Identify which cell holds the provided text, then report its (X, Y) central coordinate. 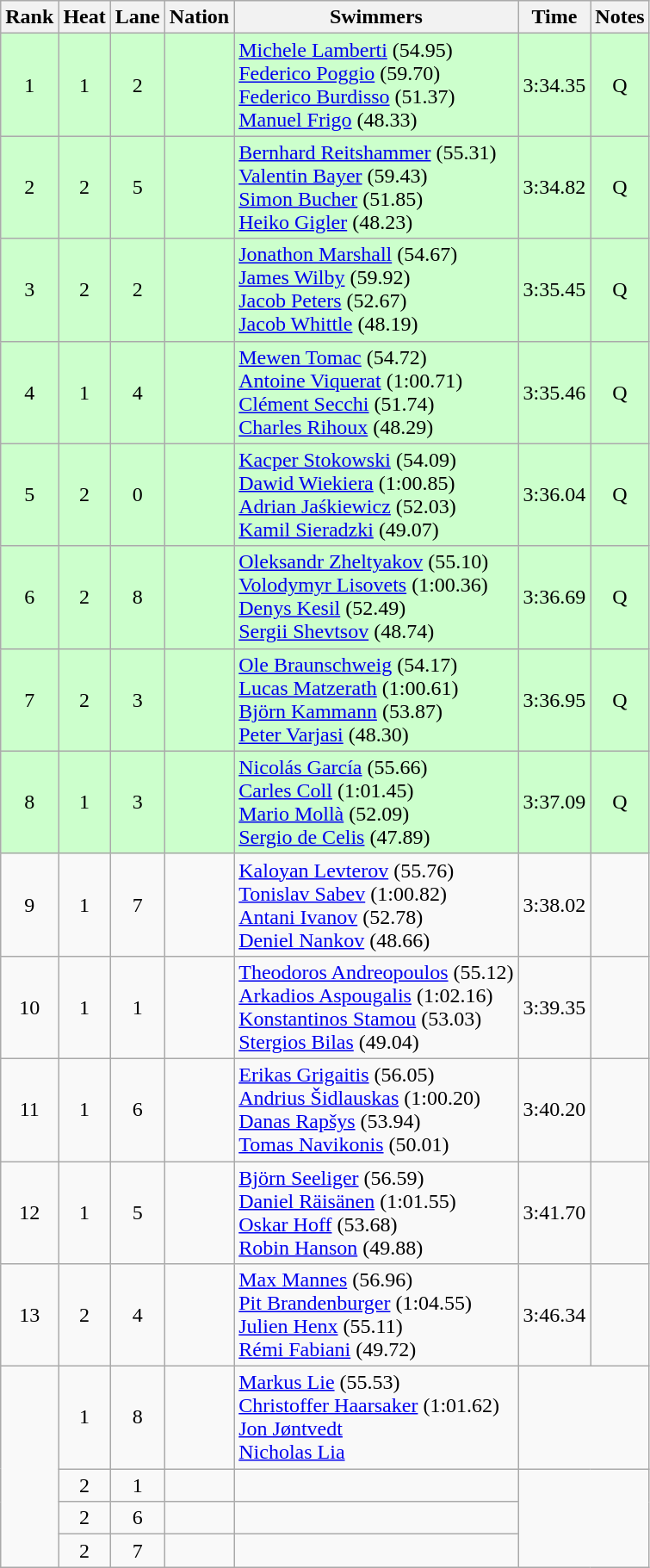
Nicolás García (55.66)Carles Coll (1:01.45)Mario Mollà (52.09)Sergio de Celis (47.89) (376, 803)
Rank (29, 17)
Nation (199, 17)
3:41.70 (554, 1212)
12 (29, 1212)
Time (554, 17)
3:36.95 (554, 699)
11 (29, 1109)
Michele Lamberti (54.95)Federico Poggio (59.70)Federico Burdisso (51.37)Manuel Frigo (48.33) (376, 84)
3:37.09 (554, 803)
3:35.45 (554, 289)
Max Mannes (56.96)Pit Brandenburger (1:04.55)Julien Henx (55.11)Rémi Fabiani (49.72) (376, 1316)
Theodoros Andreopoulos (55.12)Arkadios Aspougalis (1:02.16)Konstantinos Stamou (53.03)Stergios Bilas (49.04) (376, 1007)
3:38.02 (554, 904)
Swimmers (376, 17)
Mewen Tomac (54.72)Antoine Viquerat (1:00.71)Clément Secchi (51.74)Charles Rihoux (48.29) (376, 393)
Heat (84, 17)
0 (138, 494)
9 (29, 904)
Kacper Stokowski (54.09)Dawid Wiekiera (1:00.85)Adrian Jaśkiewicz (52.03)Kamil Sieradzki (49.07) (376, 494)
Ole Braunschweig (54.17)Lucas Matzerath (1:00.61)Björn Kammann (53.87)Peter Varjasi (48.30) (376, 699)
Markus Lie (55.53)Christoffer Haarsaker (1:01.62)Jon JøntvedtNicholas Lia (376, 1417)
Bernhard Reitshammer (55.31)Valentin Bayer (59.43)Simon Bucher (51.85)Heiko Gigler (48.23) (376, 188)
Björn Seeliger (56.59)Daniel Räisänen (1:01.55)Oskar Hoff (53.68)Robin Hanson (49.88) (376, 1212)
Lane (138, 17)
3:39.35 (554, 1007)
3:34.82 (554, 188)
3:46.34 (554, 1316)
3:36.04 (554, 494)
Erikas Grigaitis (56.05)Andrius Šidlauskas (1:00.20)Danas Rapšys (53.94)Tomas Navikonis (50.01) (376, 1109)
13 (29, 1316)
Notes (620, 17)
Oleksandr Zheltyakov (55.10)Volodymyr Lisovets (1:00.36)Denys Kesil (52.49)Sergii Shevtsov (48.74) (376, 598)
10 (29, 1007)
Jonathon Marshall (54.67)James Wilby (59.92)Jacob Peters (52.67)Jacob Whittle (48.19) (376, 289)
3:36.69 (554, 598)
3:40.20 (554, 1109)
Kaloyan Levterov (55.76)Tonislav Sabev (1:00.82)Antani Ivanov (52.78)Deniel Nankov (48.66) (376, 904)
3:34.35 (554, 84)
3:35.46 (554, 393)
